Provide the (x, y) coordinate of the cell's center where the given text is located.  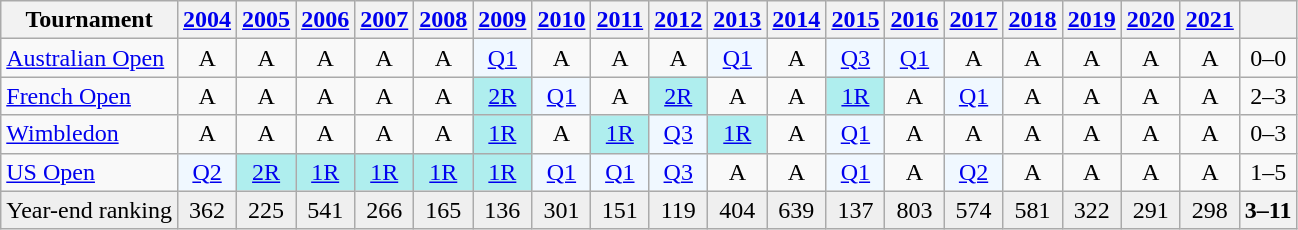
541 (326, 210)
2004 (208, 20)
2007 (384, 20)
2010 (562, 20)
2–3 (1268, 96)
137 (856, 210)
2008 (444, 20)
US Open (90, 172)
119 (678, 210)
581 (1032, 210)
2006 (326, 20)
3–11 (1268, 210)
Year-end ranking (90, 210)
291 (1150, 210)
1–5 (1268, 172)
0–3 (1268, 134)
Wimbledon (90, 134)
2015 (856, 20)
Australian Open (90, 58)
803 (914, 210)
French Open (90, 96)
2005 (266, 20)
136 (502, 210)
404 (738, 210)
151 (620, 210)
298 (1210, 210)
574 (974, 210)
639 (796, 210)
2014 (796, 20)
225 (266, 210)
2017 (974, 20)
0–0 (1268, 58)
2013 (738, 20)
362 (208, 210)
2021 (1210, 20)
Tournament (90, 20)
165 (444, 210)
2012 (678, 20)
301 (562, 210)
2019 (1092, 20)
266 (384, 210)
2016 (914, 20)
2009 (502, 20)
2011 (620, 20)
2018 (1032, 20)
2020 (1150, 20)
322 (1092, 210)
